Extract the (X, Y) coordinate from the center of the cell holding the provided text.  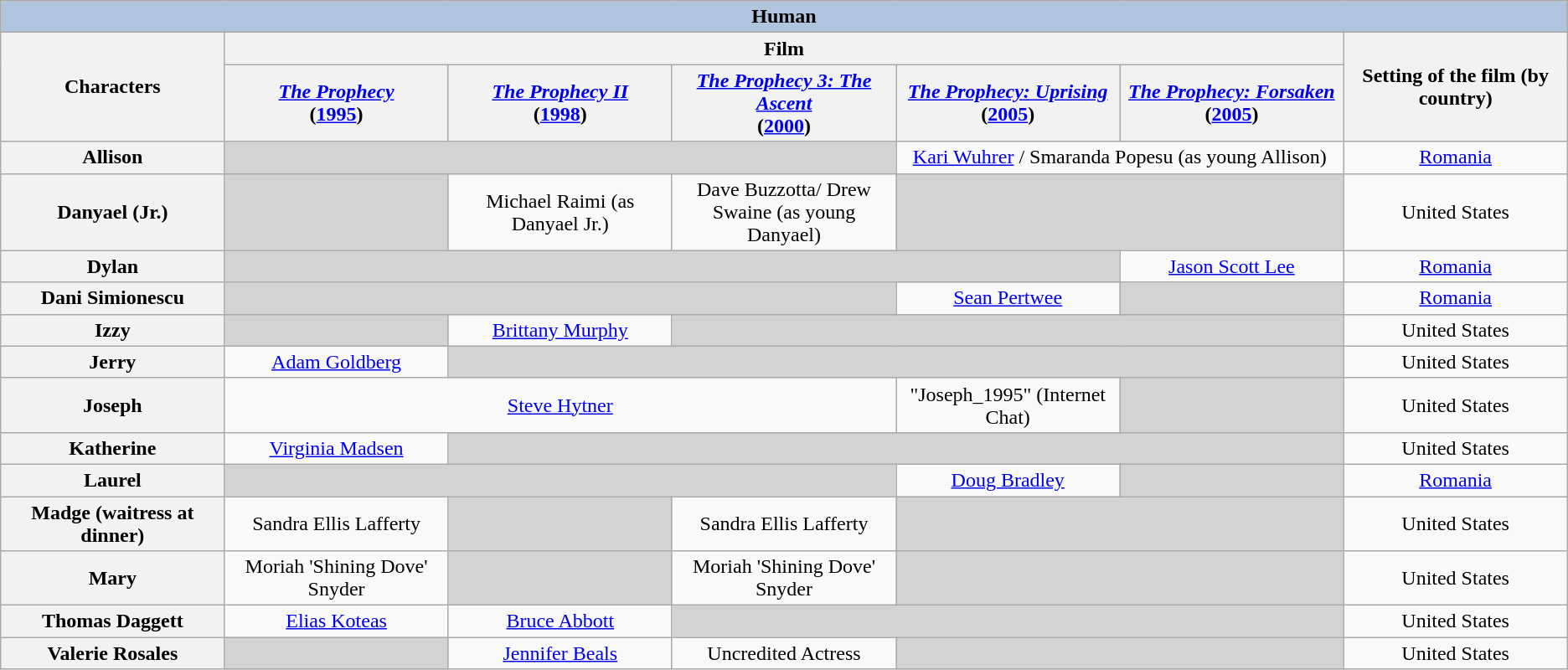
Jerry (112, 362)
Michael Raimi (as Danyael Jr.) (560, 212)
Mary (112, 578)
Valerie Rosales (112, 653)
Adam Goldberg (337, 362)
Jason Scott Lee (1231, 266)
Elias Koteas (337, 621)
Joseph (112, 405)
Doug Bradley (1008, 480)
Characters (112, 87)
Jennifer Beals (560, 653)
Allison (112, 157)
Izzy (112, 330)
Human (784, 17)
Laurel (112, 480)
Virginia Madsen (337, 448)
The Prophecy: Uprising(2005) (1008, 103)
Setting of the film (by country) (1456, 87)
Madge (waitress at dinner) (112, 523)
The Prophecy(1995) (337, 103)
Bruce Abbott (560, 621)
Danyael (Jr.) (112, 212)
Thomas Daggett (112, 621)
The Prophecy: Forsaken(2005) (1231, 103)
Dylan (112, 266)
Dave Buzzotta/ Drew Swaine (as young Danyael) (784, 212)
Steve Hytner (560, 405)
Uncredited Actress (784, 653)
Brittany Murphy (560, 330)
Katherine (112, 448)
"Joseph_1995" (Internet Chat) (1008, 405)
Film (784, 49)
Sean Pertwee (1008, 298)
Dani Simionescu (112, 298)
The Prophecy 3: The Ascent(2000) (784, 103)
Kari Wuhrer / Smaranda Popesu (as young Allison) (1120, 157)
The Prophecy II(1998) (560, 103)
